For the text-containing cell, return its midpoint in (x, y) coordinate format. 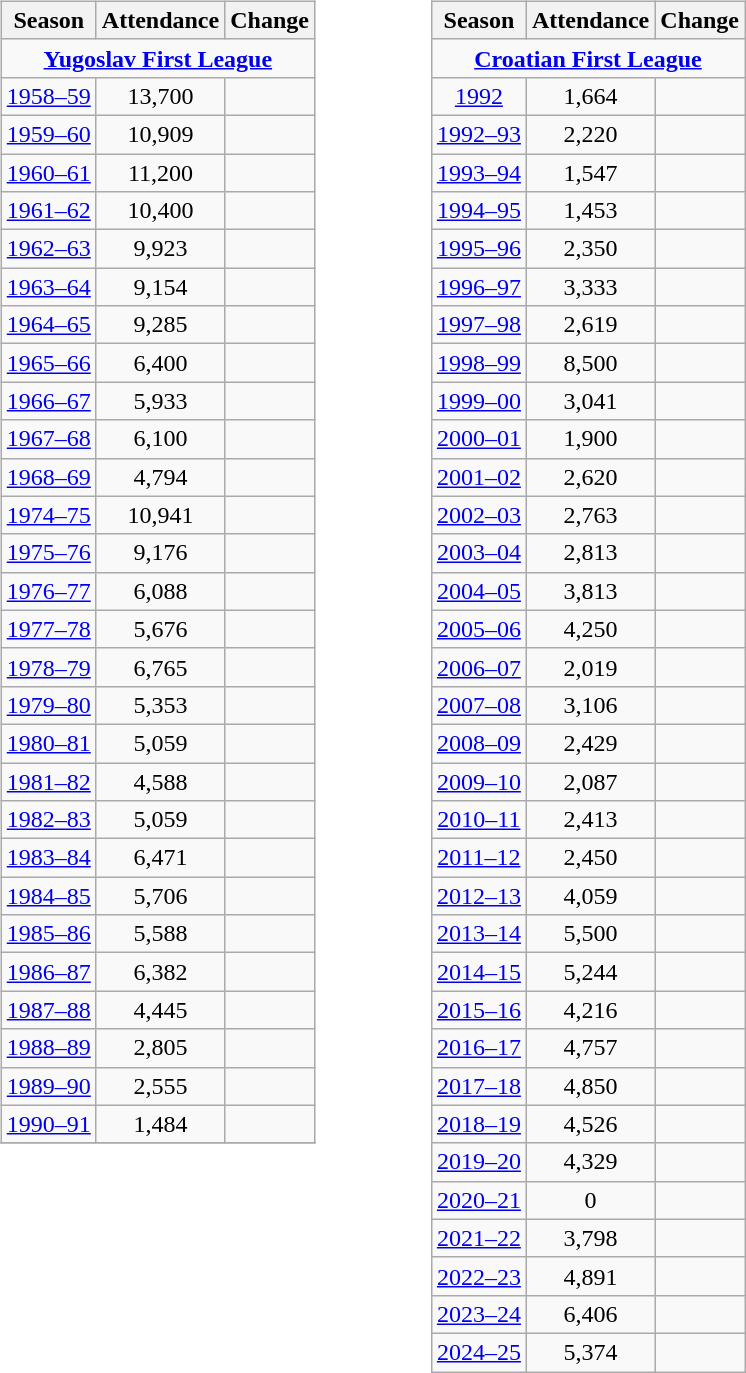
1961–62 (48, 211)
2024–25 (478, 1352)
2,813 (590, 553)
5,244 (590, 972)
10,400 (160, 211)
2009–10 (478, 781)
9,154 (160, 287)
1958–59 (48, 96)
2,087 (590, 781)
1985–86 (48, 934)
1967–68 (48, 439)
1,453 (590, 211)
1986–87 (48, 972)
2013–14 (478, 934)
3,333 (590, 287)
1974–75 (48, 515)
3,798 (590, 1238)
1960–61 (48, 173)
1993–94 (478, 173)
4,445 (160, 1010)
2007–08 (478, 705)
1978–79 (48, 667)
1994–95 (478, 211)
2012–13 (478, 896)
1963–64 (48, 287)
9,176 (160, 553)
2018–19 (478, 1124)
1977–78 (48, 629)
1980–81 (48, 743)
2010–11 (478, 820)
1962–63 (48, 249)
2017–18 (478, 1086)
1975–76 (48, 553)
2,450 (590, 858)
1976–77 (48, 591)
2,019 (590, 667)
2001–02 (478, 477)
3,041 (590, 401)
6,100 (160, 439)
1987–88 (48, 1010)
1992 (478, 96)
5,676 (160, 629)
1982–83 (48, 820)
2,620 (590, 477)
6,406 (590, 1314)
Croatian First League (588, 58)
5,353 (160, 705)
4,757 (590, 1048)
1997–98 (478, 325)
1,547 (590, 173)
2,619 (590, 325)
4,250 (590, 629)
1989–90 (48, 1086)
1983–84 (48, 858)
3,813 (590, 591)
10,909 (160, 134)
1998–99 (478, 363)
Yugoslav First League (158, 58)
8,500 (590, 363)
5,374 (590, 1352)
1988–89 (48, 1048)
5,588 (160, 934)
2003–04 (478, 553)
2006–07 (478, 667)
6,400 (160, 363)
1968–69 (48, 477)
2021–22 (478, 1238)
5,500 (590, 934)
1990–91 (48, 1124)
2,413 (590, 820)
2,350 (590, 249)
1,484 (160, 1124)
1,900 (590, 439)
5,933 (160, 401)
1979–80 (48, 705)
1992–93 (478, 134)
9,285 (160, 325)
1,664 (590, 96)
6,382 (160, 972)
4,059 (590, 896)
4,329 (590, 1162)
10,941 (160, 515)
1965–66 (48, 363)
2014–15 (478, 972)
2000–01 (478, 439)
4,526 (590, 1124)
1964–65 (48, 325)
2,763 (590, 515)
2023–24 (478, 1314)
2011–12 (478, 858)
2004–05 (478, 591)
2016–17 (478, 1048)
2,555 (160, 1086)
1966–67 (48, 401)
2020–21 (478, 1200)
2015–16 (478, 1010)
3,106 (590, 705)
4,588 (160, 781)
2,220 (590, 134)
2022–23 (478, 1276)
2002–03 (478, 515)
4,850 (590, 1086)
9,923 (160, 249)
2008–09 (478, 743)
5,706 (160, 896)
11,200 (160, 173)
1996–97 (478, 287)
0 (590, 1200)
2005–06 (478, 629)
4,891 (590, 1276)
4,216 (590, 1010)
1984–85 (48, 896)
1981–82 (48, 781)
6,471 (160, 858)
1959–60 (48, 134)
6,765 (160, 667)
2,805 (160, 1048)
1995–96 (478, 249)
2,429 (590, 743)
2019–20 (478, 1162)
4,794 (160, 477)
13,700 (160, 96)
6,088 (160, 591)
1999–00 (478, 401)
